Identify which cell holds the provided text, then report its (X, Y) central coordinate. 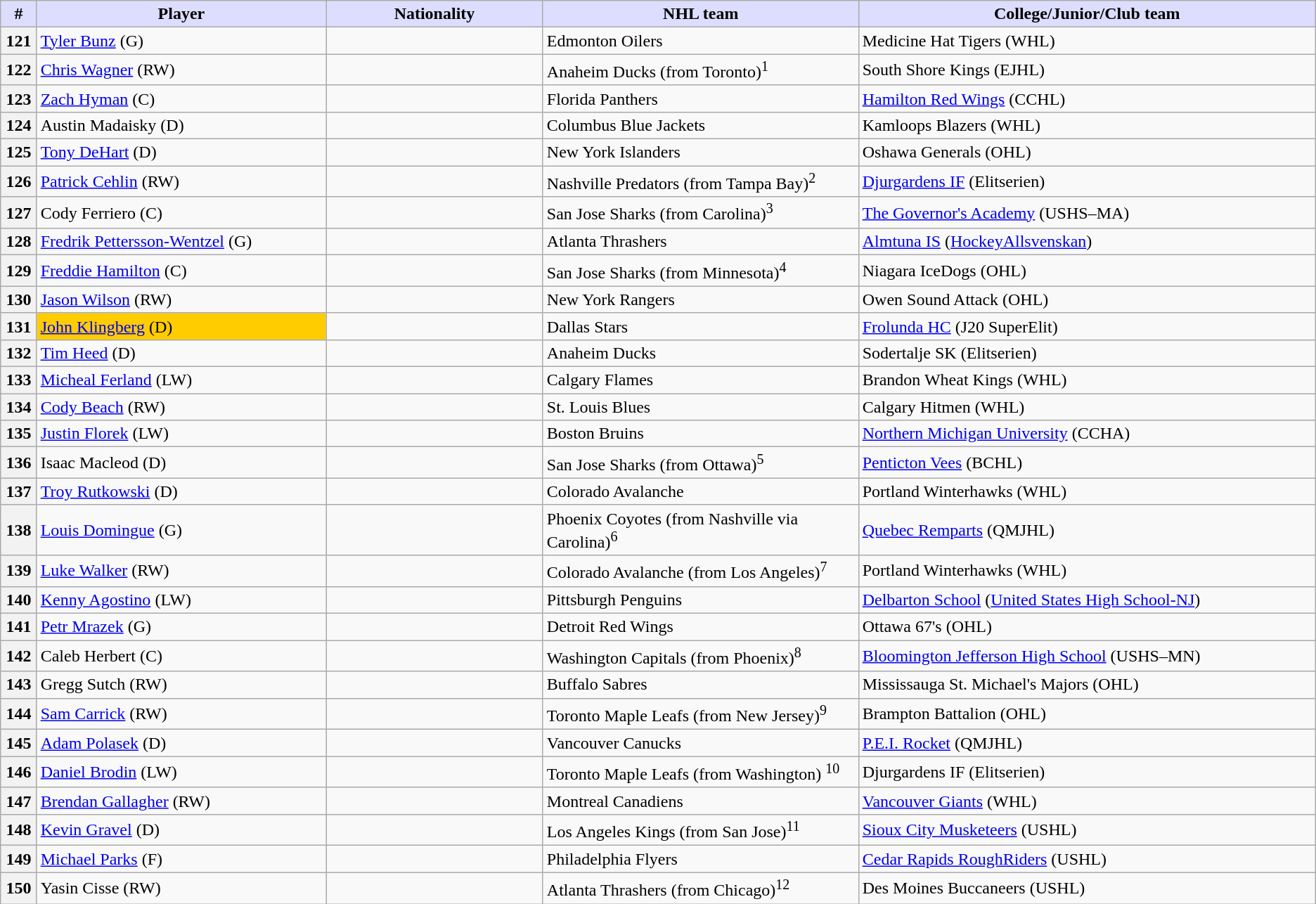
St. Louis Blues (700, 407)
122 (18, 70)
NHL team (700, 14)
Petr Mrazek (G) (181, 627)
132 (18, 353)
Washington Capitals (from Phoenix)8 (700, 657)
147 (18, 801)
Nationality (434, 14)
148 (18, 829)
Colorado Avalanche (700, 491)
Brandon Wheat Kings (WHL) (1087, 380)
Penticton Vees (BCHL) (1087, 463)
144 (18, 714)
Vancouver Canucks (700, 743)
College/Junior/Club team (1087, 14)
Player (181, 14)
Freddie Hamilton (C) (181, 271)
126 (18, 181)
Detroit Red Wings (700, 627)
127 (18, 212)
Delbarton School (United States High School-NJ) (1087, 600)
131 (18, 326)
145 (18, 743)
New York Islanders (700, 153)
Brendan Gallagher (RW) (181, 801)
Kamloops Blazers (WHL) (1087, 125)
Calgary Flames (700, 380)
Sioux City Musketeers (USHL) (1087, 829)
Justin Florek (LW) (181, 434)
128 (18, 242)
150 (18, 889)
Gregg Sutch (RW) (181, 685)
Philadelphia Flyers (700, 859)
Louis Domingue (G) (181, 530)
Mississauga St. Michael's Majors (OHL) (1087, 685)
Zach Hyman (C) (181, 98)
Ottawa 67's (OHL) (1087, 627)
Florida Panthers (700, 98)
Tyler Bunz (G) (181, 41)
137 (18, 491)
Bloomington Jefferson High School (USHS–MN) (1087, 657)
Luke Walker (RW) (181, 571)
Nashville Predators (from Tampa Bay)2 (700, 181)
South Shore Kings (EJHL) (1087, 70)
135 (18, 434)
John Klingberg (D) (181, 326)
Jason Wilson (RW) (181, 299)
Columbus Blue Jackets (700, 125)
Cody Ferriero (C) (181, 212)
125 (18, 153)
Niagara IceDogs (OHL) (1087, 271)
Anaheim Ducks (700, 353)
Toronto Maple Leafs (from Washington) 10 (700, 772)
# (18, 14)
140 (18, 600)
Tony DeHart (D) (181, 153)
Quebec Remparts (QMJHL) (1087, 530)
133 (18, 380)
Kenny Agostino (LW) (181, 600)
Austin Madaisky (D) (181, 125)
Buffalo Sabres (700, 685)
Chris Wagner (RW) (181, 70)
123 (18, 98)
146 (18, 772)
Northern Michigan University (CCHA) (1087, 434)
San Jose Sharks (from Ottawa)5 (700, 463)
Almtuna IS (HockeyAllsvenskan) (1087, 242)
Owen Sound Attack (OHL) (1087, 299)
142 (18, 657)
Daniel Brodin (LW) (181, 772)
Fredrik Pettersson-Wentzel (G) (181, 242)
Calgary Hitmen (WHL) (1087, 407)
Isaac Macleod (D) (181, 463)
141 (18, 627)
Brampton Battalion (OHL) (1087, 714)
New York Rangers (700, 299)
Toronto Maple Leafs (from New Jersey)9 (700, 714)
Des Moines Buccaneers (USHL) (1087, 889)
Cedar Rapids RoughRiders (USHL) (1087, 859)
Boston Bruins (700, 434)
Montreal Canadiens (700, 801)
124 (18, 125)
138 (18, 530)
P.E.I. Rocket (QMJHL) (1087, 743)
130 (18, 299)
139 (18, 571)
Los Angeles Kings (from San Jose)11 (700, 829)
143 (18, 685)
Phoenix Coyotes (from Nashville via Carolina)6 (700, 530)
Dallas Stars (700, 326)
Pittsburgh Penguins (700, 600)
129 (18, 271)
Patrick Cehlin (RW) (181, 181)
Michael Parks (F) (181, 859)
Adam Polasek (D) (181, 743)
149 (18, 859)
Micheal Ferland (LW) (181, 380)
Medicine Hat Tigers (WHL) (1087, 41)
San Jose Sharks (from Carolina)3 (700, 212)
Oshawa Generals (OHL) (1087, 153)
The Governor's Academy (USHS–MA) (1087, 212)
Troy Rutkowski (D) (181, 491)
Anaheim Ducks (from Toronto)1 (700, 70)
Frolunda HC (J20 SuperElit) (1087, 326)
134 (18, 407)
121 (18, 41)
136 (18, 463)
Colorado Avalanche (from Los Angeles)7 (700, 571)
Yasin Cisse (RW) (181, 889)
Edmonton Oilers (700, 41)
Atlanta Thrashers (from Chicago)12 (700, 889)
Kevin Gravel (D) (181, 829)
Tim Heed (D) (181, 353)
Sodertalje SK (Elitserien) (1087, 353)
Hamilton Red Wings (CCHL) (1087, 98)
Vancouver Giants (WHL) (1087, 801)
Caleb Herbert (C) (181, 657)
San Jose Sharks (from Minnesota)4 (700, 271)
Sam Carrick (RW) (181, 714)
Cody Beach (RW) (181, 407)
Atlanta Thrashers (700, 242)
